Search for the cell housing the specified text and yield its (x, y) center coordinate. 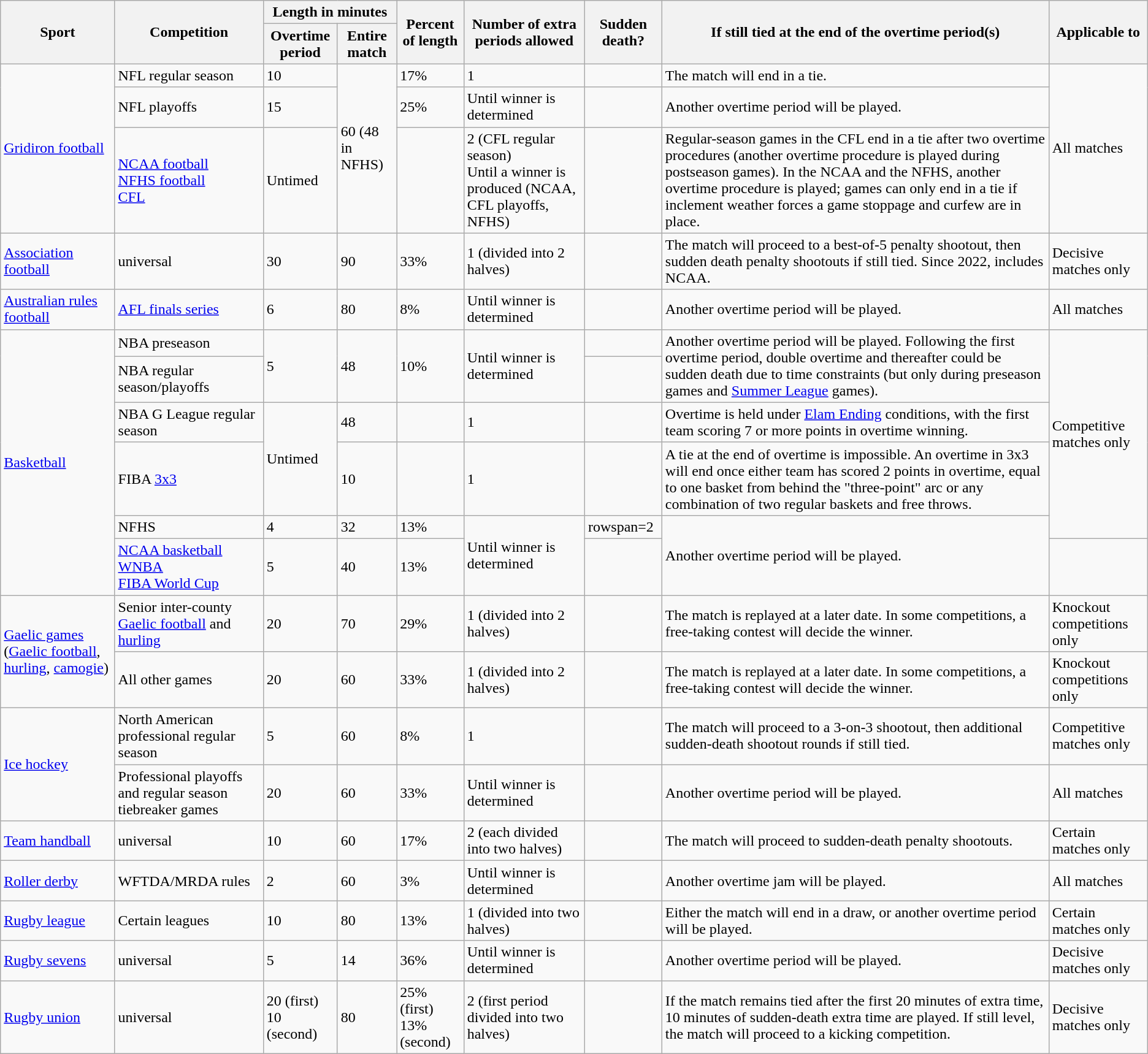
North American professional regular season (189, 736)
70 (367, 623)
NFL playoffs (189, 107)
NBA preseason (189, 343)
Gridiron football (58, 148)
NBA G League regular season (189, 422)
25% (first)13% (second) (431, 1017)
Applicable to (1098, 32)
2 (300, 880)
Association football (58, 261)
2 (each divided into two halves) (524, 841)
FIBA 3x3 (189, 478)
14 (367, 960)
Rugby league (58, 921)
The match will proceed to a best-of-5 penalty shootout, then sudden death penalty shootouts if still tied. Since 2022, includes NCAA. (855, 261)
The match will proceed to a 3-on-3 shootout, then additional sudden-death shootout rounds if still tied. (855, 736)
10% (431, 365)
20 (first)10 (second) (300, 1017)
29% (431, 623)
Gaelic games (Gaelic football, hurling, camogie) (58, 651)
Professional playoffs and regular season tiebreaker games (189, 793)
30 (300, 261)
Overtime period (300, 44)
Roller derby (58, 880)
36% (431, 960)
Another overtime jam will be played. (855, 880)
All other games (189, 680)
25% (431, 107)
15 (300, 107)
Ice hockey (58, 765)
Senior inter-county Gaelic football and hurling (189, 623)
AFL finals series (189, 309)
2 (CFL regular season) Until a winner is produced (NCAA, CFL playoffs, NFHS) (524, 180)
Entire match (367, 44)
2 (first period divided into two halves) (524, 1017)
NFL regular season (189, 75)
NCAA basketball WNBA FIBA World Cup (189, 567)
40 (367, 567)
Sudden death? (623, 32)
1 (divided into two halves) (524, 921)
NFHS (189, 527)
60 (48 in NFHS) (367, 148)
Number of extra periods allowed (524, 32)
NBA regular season/playoffs (189, 379)
32 (367, 527)
90 (367, 261)
WFTDA/MRDA rules (189, 880)
Competition (189, 32)
If still tied at the end of the overtime period(s) (855, 32)
Either the match will end in a draw, or another overtime period will be played. (855, 921)
rowspan=2 (623, 527)
Australian rules football (58, 309)
The match will end in a tie. (855, 75)
Rugby union (58, 1017)
The match will proceed to sudden-death penalty shootouts. (855, 841)
Certain leagues (189, 921)
Percent of length (431, 32)
3% (431, 880)
Basketball (58, 462)
Overtime is held under Elam Ending conditions, with the first team scoring 7 or more points in overtime winning. (855, 422)
NCAA football NFHS football CFL (189, 180)
Sport (58, 32)
4 (300, 527)
Rugby sevens (58, 960)
Team handball (58, 841)
6 (300, 309)
Length in minutes (330, 12)
